Output the (X, Y) coordinate of the center of the cell containing the given text.  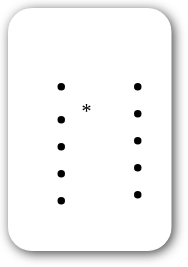
* (56, 130)
